From the cell containing the given text, extract its center point as (x, y) coordinate. 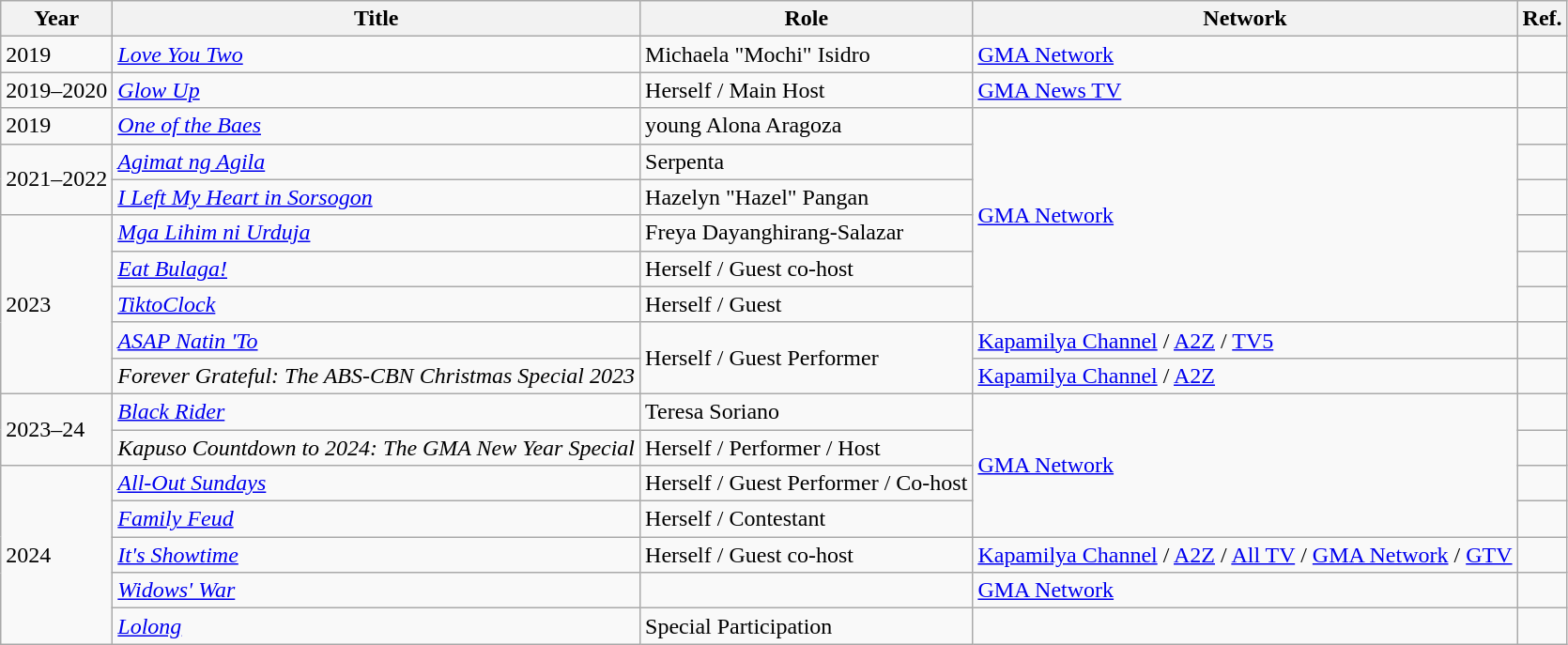
Glow Up (377, 90)
ASAP Natin 'To (377, 340)
GMA News TV (1245, 90)
Herself / Guest (807, 304)
Agimat ng Agila (377, 161)
Kapamilya Channel / A2Z (1245, 376)
Eat Bulaga! (377, 269)
It's Showtime (377, 555)
2021–2022 (56, 179)
Title (377, 19)
Herself / Guest Performer (807, 358)
Widows' War (377, 591)
Herself / Guest Performer / Co-host (807, 484)
Lolong (377, 626)
Family Feud (377, 519)
Hazelyn "Hazel" Pangan (807, 197)
Teresa Soriano (807, 411)
2024 (56, 555)
Serpenta (807, 161)
Network (1245, 19)
Kapuso Countdown to 2024: The GMA New Year Special (377, 448)
Black Rider (377, 411)
Mga Lihim ni Urduja (377, 233)
TiktoClock (377, 304)
Role (807, 19)
Year (56, 19)
young Alona Aragoza (807, 126)
Herself / Performer / Host (807, 448)
Love You Two (377, 54)
2023–24 (56, 429)
Michaela "Mochi" Isidro (807, 54)
Special Participation (807, 626)
One of the Baes (377, 126)
Kapamilya Channel / A2Z / TV5 (1245, 340)
Ref. (1542, 19)
Freya Dayanghirang-Salazar (807, 233)
Herself / Main Host (807, 90)
2023 (56, 304)
2019–2020 (56, 90)
Herself / Contestant (807, 519)
Kapamilya Channel / A2Z / All TV / GMA Network / GTV (1245, 555)
Forever Grateful: The ABS-CBN Christmas Special 2023 (377, 376)
I Left My Heart in Sorsogon (377, 197)
All-Out Sundays (377, 484)
